For the text-containing cell, return its midpoint in (X, Y) coordinate format. 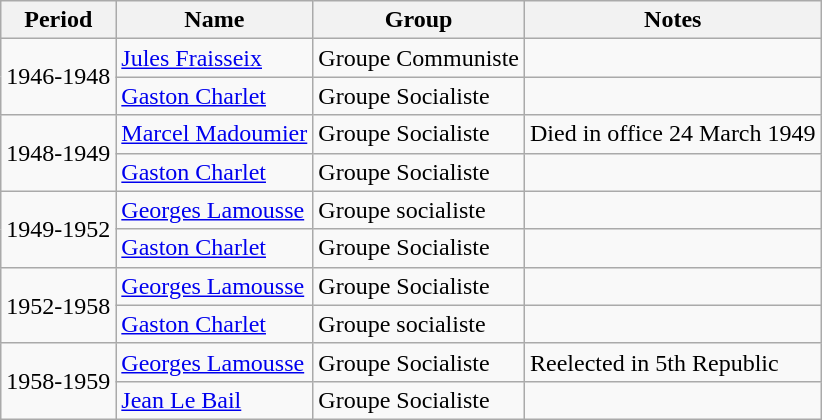
1948-1949 (58, 153)
Name (214, 20)
1952-1958 (58, 305)
Period (58, 20)
Died in office 24 March 1949 (674, 134)
Notes (674, 20)
Jean Le Bail (214, 400)
1946-1948 (58, 77)
Groupe Communiste (419, 58)
Jules Fraisseix (214, 58)
Reelected in 5th Republic (674, 362)
Marcel Madoumier (214, 134)
1958-1959 (58, 381)
1949-1952 (58, 229)
Group (419, 20)
